Scan for the cell matching the given text and deliver its (X, Y) coordinate at center. 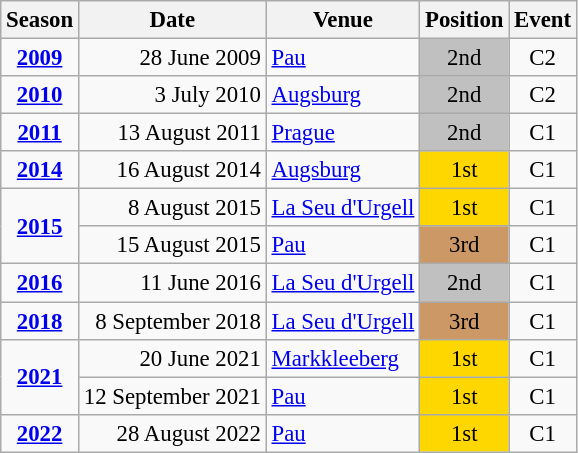
20 June 2021 (172, 358)
3 July 2010 (172, 95)
2022 (40, 433)
8 September 2018 (172, 321)
12 September 2021 (172, 396)
11 June 2016 (172, 283)
15 August 2015 (172, 245)
Venue (342, 20)
Position (464, 20)
2018 (40, 321)
Date (172, 20)
Season (40, 20)
2010 (40, 95)
16 August 2014 (172, 170)
28 August 2022 (172, 433)
2009 (40, 58)
13 August 2011 (172, 133)
8 August 2015 (172, 208)
Event (543, 20)
28 June 2009 (172, 58)
2021 (40, 376)
2016 (40, 283)
Markkleeberg (342, 358)
2011 (40, 133)
2014 (40, 170)
Prague (342, 133)
2015 (40, 226)
